Return the (x, y) coordinate for the center point of the cell that contains the specified text.  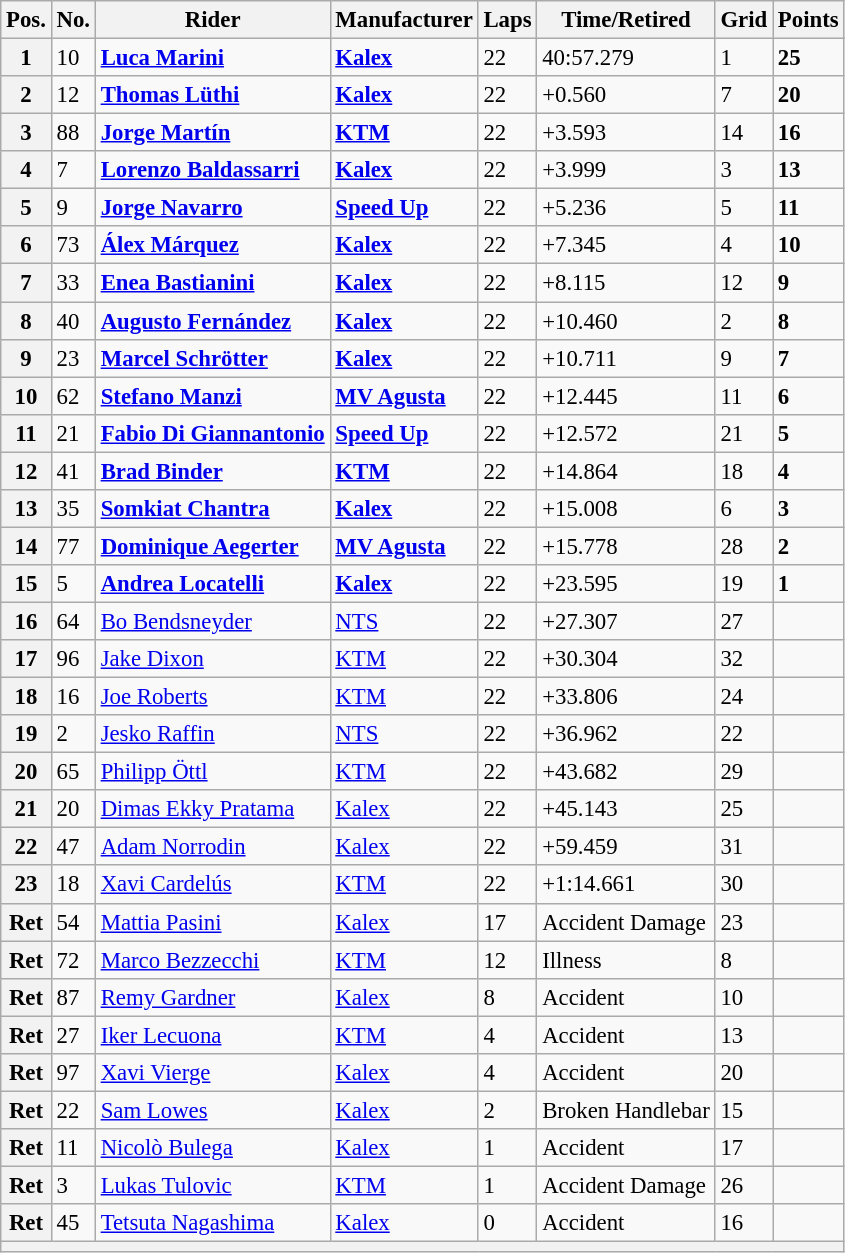
+12.445 (626, 396)
Iker Lecuona (212, 1035)
Stefano Manzi (212, 396)
Nicolò Bulega (212, 1148)
Xavi Vierge (212, 1073)
+43.682 (626, 772)
+23.595 (626, 584)
Pos. (26, 20)
88 (73, 133)
65 (73, 772)
73 (73, 245)
Remy Gardner (212, 997)
Adam Norrodin (212, 847)
+7.345 (626, 245)
Jake Dixon (212, 659)
Jesko Raffin (212, 734)
Time/Retired (626, 20)
Manufacturer (404, 20)
+59.459 (626, 847)
28 (744, 546)
Philipp Öttl (212, 772)
26 (744, 1185)
Fabio Di Giannantonio (212, 433)
+15.778 (626, 546)
Sam Lowes (212, 1110)
+27.307 (626, 621)
77 (73, 546)
Bo Bendsneyder (212, 621)
+3.999 (626, 170)
+3.593 (626, 133)
Grid (744, 20)
Dimas Ekky Pratama (212, 809)
31 (744, 847)
45 (73, 1223)
62 (73, 396)
+1:14.661 (626, 885)
24 (744, 697)
+45.143 (626, 809)
64 (73, 621)
Laps (508, 20)
Augusto Fernández (212, 321)
Thomas Lüthi (212, 95)
+14.864 (626, 471)
47 (73, 847)
Luca Marini (212, 58)
+5.236 (626, 208)
+10.460 (626, 321)
Jorge Navarro (212, 208)
+33.806 (626, 697)
29 (744, 772)
40 (73, 321)
Broken Handlebar (626, 1110)
87 (73, 997)
+30.304 (626, 659)
+36.962 (626, 734)
54 (73, 922)
96 (73, 659)
Xavi Cardelús (212, 885)
No. (73, 20)
33 (73, 283)
Álex Márquez (212, 245)
Illness (626, 960)
Somkiat Chantra (212, 509)
+12.572 (626, 433)
Marco Bezzecchi (212, 960)
Brad Binder (212, 471)
+15.008 (626, 509)
Jorge Martín (212, 133)
32 (744, 659)
Tetsuta Nagashima (212, 1223)
+8.115 (626, 283)
Lorenzo Baldassarri (212, 170)
Joe Roberts (212, 697)
Points (808, 20)
30 (744, 885)
Lukas Tulovic (212, 1185)
+0.560 (626, 95)
Dominique Aegerter (212, 546)
72 (73, 960)
35 (73, 509)
Andrea Locatelli (212, 584)
0 (508, 1223)
Mattia Pasini (212, 922)
97 (73, 1073)
41 (73, 471)
Rider (212, 20)
Marcel Schrötter (212, 358)
Enea Bastianini (212, 283)
+10.711 (626, 358)
40:57.279 (626, 58)
